Scan for the cell matching the given text and deliver its [X, Y] coordinate at center. 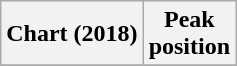
Chart (2018) [72, 34]
Peakposition [189, 34]
